Identify which cell holds the provided text, then report its [x, y] central coordinate. 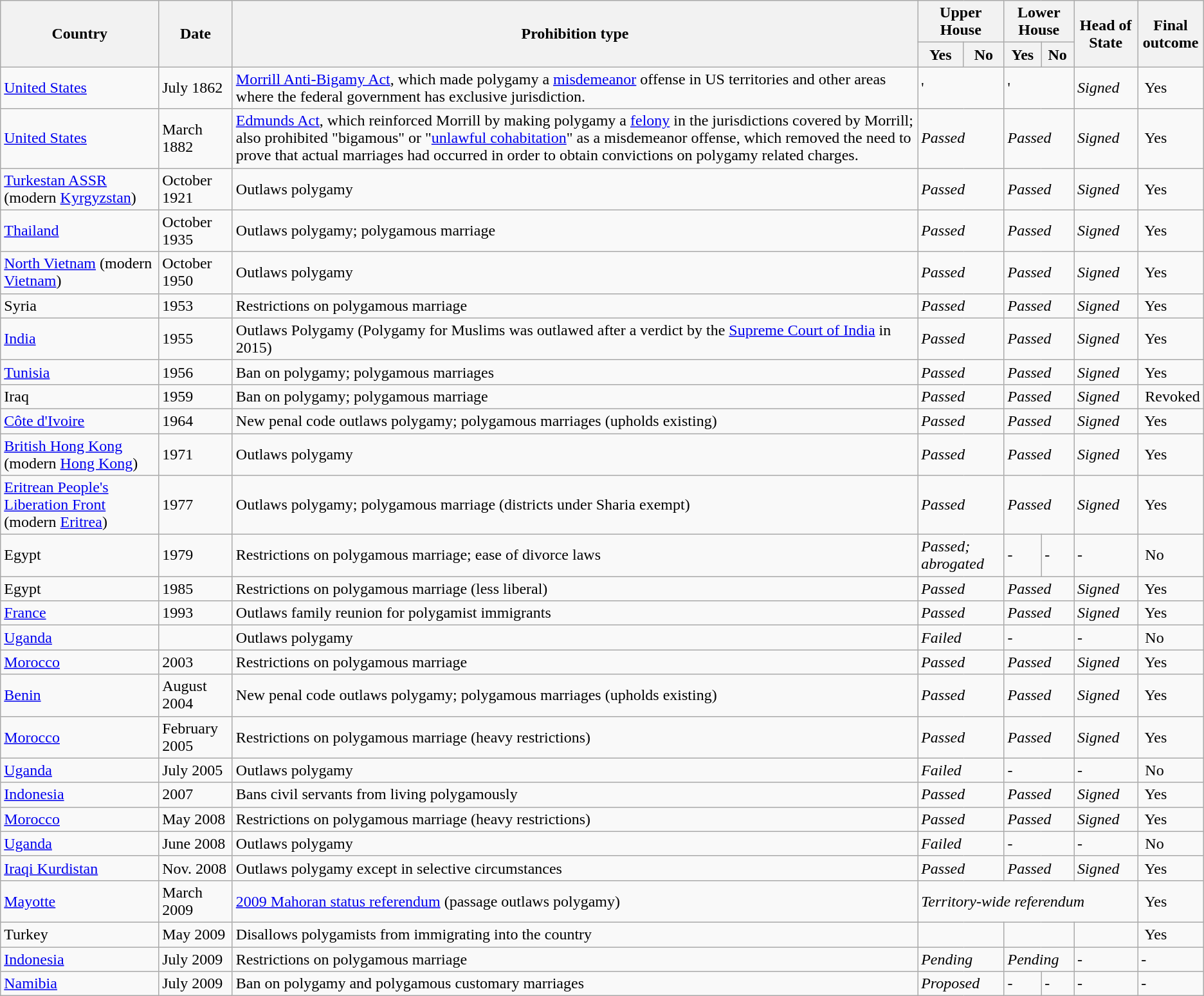
Benin [80, 695]
Outlaws polygamy; polygamous marriage (districts under Sharia exempt) [575, 505]
Côte d'Ivoire [80, 421]
Thailand [80, 230]
Outlaws Polygamy (Polygamy for Muslims was outlawed after a verdict by the Supreme Court of India in 2015) [575, 338]
North Vietnam (modern Vietnam) [80, 273]
Namibia [80, 984]
Ban on polygamy; polygamous marriages [575, 372]
March 1882 [196, 138]
Turkestan ASSR (modern Kyrgyzstan) [80, 189]
1959 [196, 396]
Iraq [80, 396]
March 2009 [196, 901]
2003 [196, 662]
October 1921 [196, 189]
Outlaws polygamy; polygamous marriage [575, 230]
February 2005 [196, 737]
Outlaws family reunion for polygamist immigrants [575, 613]
Prohibition type [575, 33]
August 2004 [196, 695]
Outlaws polygamy except in selective circumstances [575, 868]
2007 [196, 795]
Turkey [80, 934]
June 2008 [196, 844]
Date [196, 33]
Nov. 2008 [196, 868]
Territory-wide referendum [1028, 901]
1993 [196, 613]
Eritrean People's Liberation Front (modern Eritrea) [80, 505]
October 1935 [196, 230]
1955 [196, 338]
Restrictions on polygamous marriage (less liberal) [575, 589]
October 1950 [196, 273]
1985 [196, 589]
1971 [196, 454]
India [80, 338]
Lower House [1039, 22]
1956 [196, 372]
Ban on polygamy and polygamous customary marriages [575, 984]
July 1862 [196, 88]
Upper House [961, 22]
1977 [196, 505]
Restrictions on polygamous marriage; ease of divorce laws [575, 556]
Bans civil servants from living polygamously [575, 795]
1979 [196, 556]
Tunisia [80, 372]
Iraqi Kurdistan [80, 868]
France [80, 613]
Mayotte [80, 901]
2009 Mahoran status referendum (passage outlaws polygamy) [575, 901]
Disallows polygamists from immigrating into the country [575, 934]
July 2005 [196, 770]
Passed; abrogated [961, 556]
Country [80, 33]
Ban on polygamy; polygamous marriage [575, 396]
Revoked [1171, 396]
1953 [196, 306]
May 2008 [196, 819]
British Hong Kong (modern Hong Kong) [80, 454]
Finaloutcome [1171, 33]
Proposed [961, 984]
May 2009 [196, 934]
Syria [80, 306]
Head of State [1106, 33]
1964 [196, 421]
